Determine the [X, Y] coordinate at the center of the cell enclosing the given text.  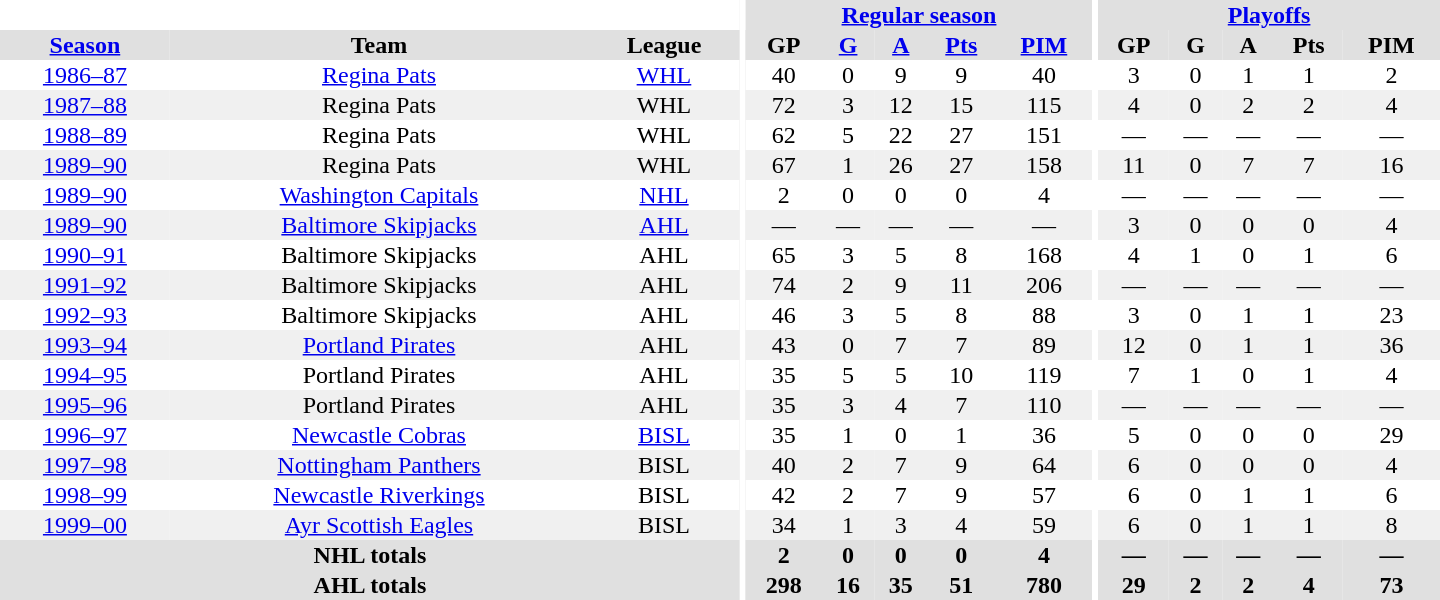
168 [1044, 255]
NHL [664, 195]
Regular season [920, 15]
73 [1392, 585]
158 [1044, 165]
206 [1044, 285]
72 [784, 105]
46 [784, 315]
89 [1044, 345]
59 [1044, 525]
1991–92 [85, 285]
23 [1392, 315]
298 [784, 585]
Newcastle Riverkings [379, 495]
Nottingham Panthers [379, 465]
88 [1044, 315]
AHL totals [370, 585]
1998–99 [85, 495]
1993–94 [85, 345]
1990–91 [85, 255]
64 [1044, 465]
1987–88 [85, 105]
1995–96 [85, 405]
151 [1044, 135]
26 [900, 165]
22 [900, 135]
67 [784, 165]
League [664, 45]
1997–98 [85, 465]
Season [85, 45]
Ayr Scottish Eagles [379, 525]
15 [961, 105]
10 [961, 375]
1996–97 [85, 435]
Playoffs [1269, 15]
Washington Capitals [379, 195]
57 [1044, 495]
110 [1044, 405]
Newcastle Cobras [379, 435]
42 [784, 495]
1999–00 [85, 525]
1992–93 [85, 315]
62 [784, 135]
1988–89 [85, 135]
43 [784, 345]
NHL totals [370, 555]
34 [784, 525]
Team [379, 45]
1986–87 [85, 75]
115 [1044, 105]
780 [1044, 585]
74 [784, 285]
1994–95 [85, 375]
119 [1044, 375]
65 [784, 255]
51 [961, 585]
